From the cell containing the given text, extract its center point as [x, y] coordinate. 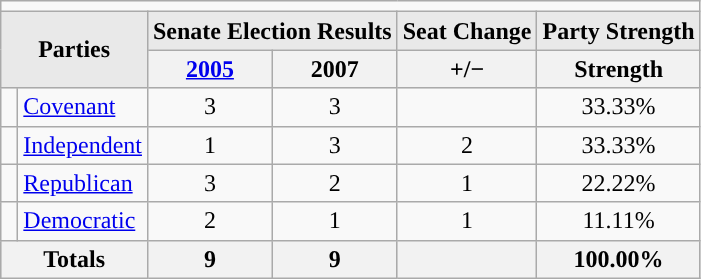
Party Strength [618, 31]
Covenant [83, 107]
11.11% [618, 221]
100.00% [618, 259]
Democratic [83, 221]
2007 [334, 69]
Seat Change [467, 31]
Independent [83, 145]
Strength [618, 69]
Parties [74, 50]
2005 [210, 69]
22.22% [618, 183]
+/− [467, 69]
Totals [74, 259]
Republican [83, 183]
Senate Election Results [272, 31]
